Return [X, Y] of the center of cell containing provided text 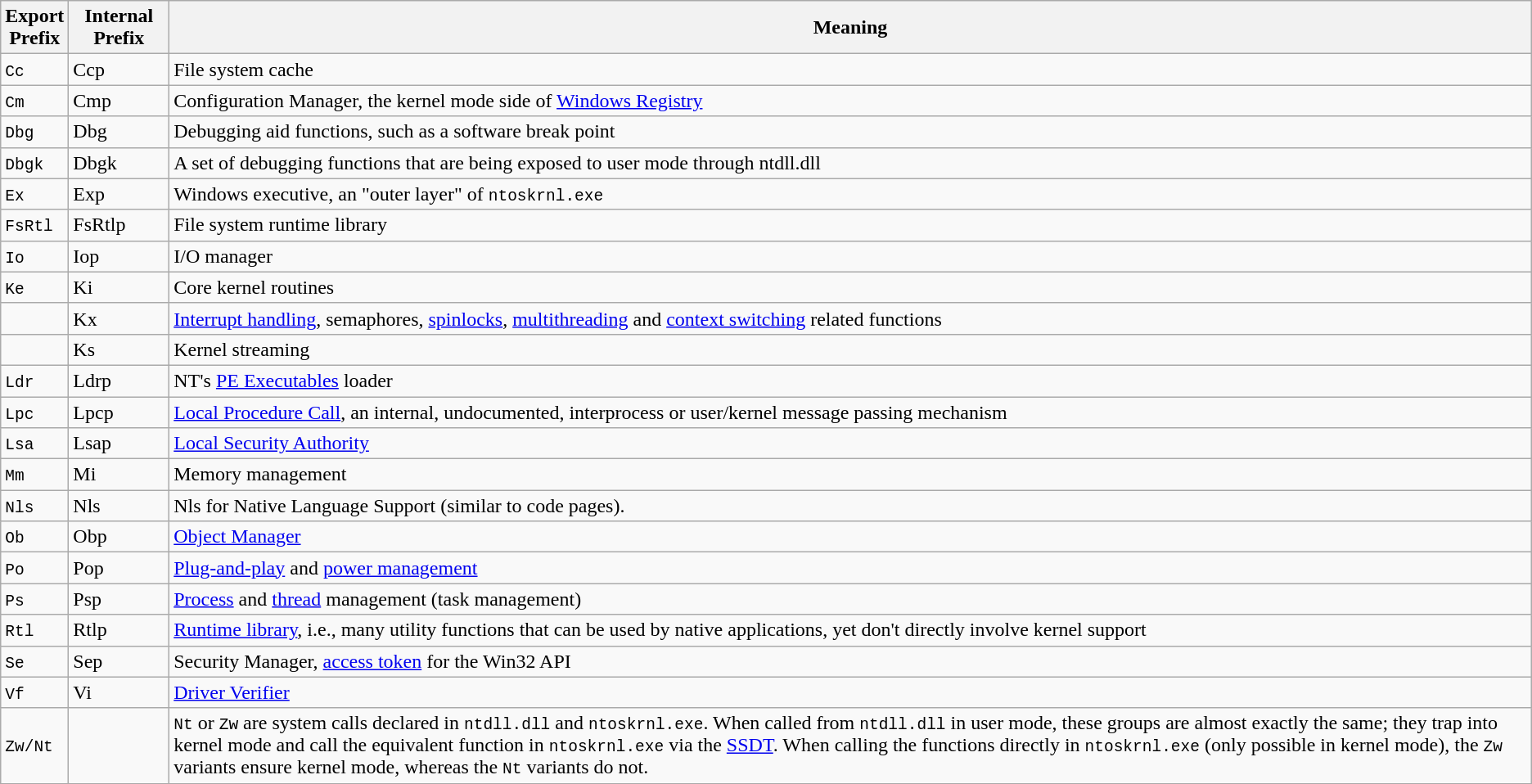
Ki [119, 287]
Local Procedure Call, an internal, undocumented, interprocess or user/kernel message passing mechanism [851, 412]
I/O manager [851, 256]
Mm [34, 475]
Ex [34, 194]
Memory management [851, 475]
Cm [34, 101]
Se [34, 661]
Ps [34, 599]
Cc [34, 70]
Vf [34, 692]
Lpc [34, 412]
Ccp [119, 70]
Rtl [34, 630]
Meaning [851, 28]
Object Manager [851, 537]
Configuration Manager, the kernel mode side of Windows Registry [851, 101]
Ldrp [119, 381]
Interrupt handling, semaphores, spinlocks, multithreading and context switching related functions [851, 318]
File system runtime library [851, 225]
Iop [119, 256]
Debugging aid functions, such as a software break point [851, 132]
File system cache [851, 70]
Security Manager, access token for the Win32 API [851, 661]
Plug-and-play and power management [851, 568]
NT's PE Executables loader [851, 381]
Pop [119, 568]
Local Security Authority [851, 444]
Io [34, 256]
Ke [34, 287]
Driver Verifier [851, 692]
Rtlp [119, 630]
Psp [119, 599]
Cmp [119, 101]
Windows executive, an "outer layer" of ntoskrnl.exe [851, 194]
Po [34, 568]
Ldr [34, 381]
Core kernel routines [851, 287]
ExportPrefix [34, 28]
Ob [34, 537]
FsRtl [34, 225]
Nls for Native Language Support (similar to code pages). [851, 506]
FsRtlp [119, 225]
A set of debugging functions that are being exposed to user mode through ntdll.dll [851, 163]
Kernel streaming [851, 349]
Lsap [119, 444]
Lsa [34, 444]
Vi [119, 692]
Process and thread management (task management) [851, 599]
Internal Prefix [119, 28]
Kx [119, 318]
Ks [119, 349]
Exp [119, 194]
Runtime library, i.e., many utility functions that can be used by native applications, yet don't directly involve kernel support [851, 630]
Sep [119, 661]
Lpcp [119, 412]
Obp [119, 537]
Zw/Nt [34, 746]
Mi [119, 475]
